Extract the (x, y) coordinate from the center of the cell holding the provided text.  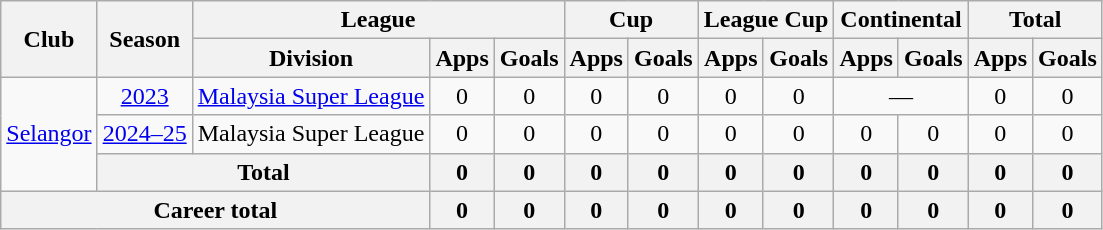
League Cup (766, 20)
League (378, 20)
Continental (901, 20)
Cup (631, 20)
2024–25 (144, 134)
Club (49, 39)
Selangor (49, 134)
Division (311, 58)
2023 (144, 96)
Season (144, 39)
— (901, 96)
Career total (216, 210)
